Return the (X, Y) coordinate for the center point of the cell that contains the specified text.  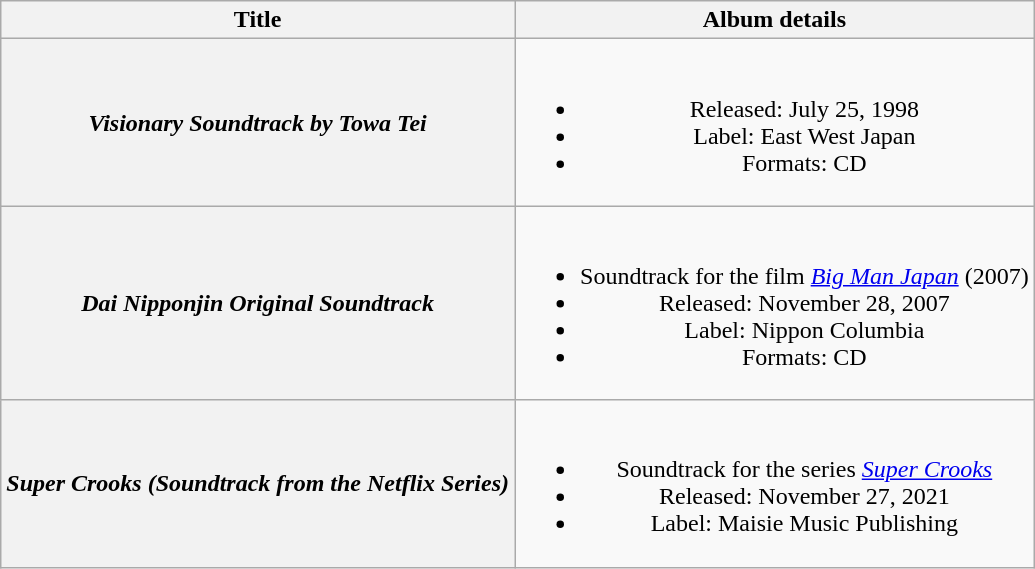
Released: July 25, 1998Label: East West JapanFormats: CD (775, 122)
Soundtrack for the film Big Man Japan (2007)Released: November 28, 2007Label: Nippon ColumbiaFormats: CD (775, 303)
Album details (775, 20)
Title (258, 20)
Super Crooks (Soundtrack from the Netflix Series) (258, 484)
Dai Nipponjin Original Soundtrack (258, 303)
Visionary Soundtrack by Towa Tei (258, 122)
Soundtrack for the series Super CrooksReleased: November 27, 2021Label: Maisie Music Publishing (775, 484)
